Search for the cell housing the specified text and yield its (X, Y) center coordinate. 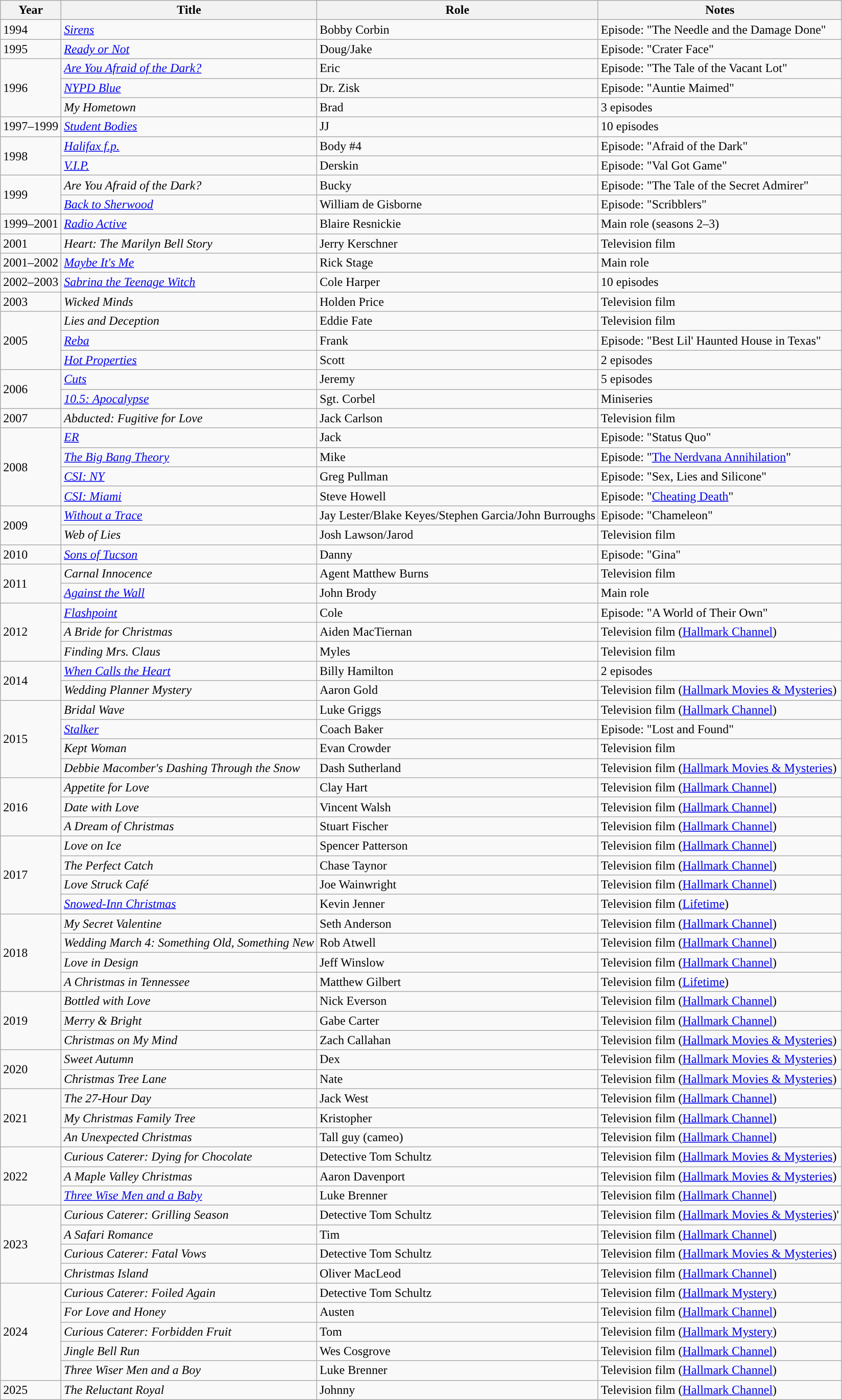
Gabe Carter (458, 1021)
Sweet Autumn (189, 1059)
My Hometown (189, 107)
My Secret Valentine (189, 924)
Episode: "Afraid of the Dark" (720, 146)
Abducted: Fugitive for Love (189, 418)
Aiden MacTiernan (458, 632)
Year (31, 10)
For Love and Honey (189, 1312)
Episode: "Gina" (720, 554)
Cole (458, 613)
Wedding March 4: Something Old, Something New (189, 943)
Bottled with Love (189, 1001)
Stalker (189, 729)
Bobby Corbin (458, 30)
Reba (189, 341)
Episode: "The Tale of the Vacant Lot" (720, 68)
Three Wise Men and a Baby (189, 1196)
5 episodes (720, 379)
Body #4 (458, 146)
Vincent Walsh (458, 807)
Heart: The Marilyn Bell Story (189, 244)
Three Wiser Men and a Boy (189, 1370)
Role (458, 10)
Johnny (458, 1390)
CSI: NY (189, 476)
2024 (31, 1332)
Maybe It's Me (189, 263)
Blaire Resnickie (458, 224)
Ready or Not (189, 49)
2001–2002 (31, 263)
Appetite for Love (189, 787)
Television film (Hallmark Movies & Mysteries)' (720, 1215)
Frank (458, 341)
Eric (458, 68)
Kevin Jenner (458, 904)
1999 (31, 195)
2022 (31, 1176)
Dr. Zisk (458, 88)
Title (189, 10)
Main role (seasons 2–3) (720, 224)
Zach Callahan (458, 1040)
2018 (31, 953)
My Christmas Family Tree (189, 1118)
Finding Mrs. Claus (189, 651)
The 27-Hour Day (189, 1098)
Dex (458, 1059)
Episode: "Val Got Game" (720, 165)
Episode: "Sex, Lies and Silicone" (720, 476)
Luke Griggs (458, 710)
Radio Active (189, 224)
1996 (31, 88)
The Reluctant Royal (189, 1390)
Jeremy (458, 379)
Tall guy (cameo) (458, 1137)
Wedding Planner Mystery (189, 690)
An Unexpected Christmas (189, 1137)
Episode: "Best Lil' Haunted House in Texas" (720, 341)
Episode: "Cheating Death" (720, 496)
Episode: "Lost and Found" (720, 729)
1997–1999 (31, 127)
1994 (31, 30)
Jerry Kerschner (458, 244)
Curious Caterer: Fatal Vows (189, 1254)
2014 (31, 681)
JJ (458, 127)
3 episodes (720, 107)
Danny (458, 554)
1999–2001 (31, 224)
Christmas on My Mind (189, 1040)
A Maple Valley Christmas (189, 1176)
Matthew Gilbert (458, 982)
Jingle Bell Run (189, 1351)
John Brody (458, 593)
Josh Lawson/Jarod (458, 535)
Steve Howell (458, 496)
Bridal Wave (189, 710)
2021 (31, 1118)
Episode: "The Tale of the Secret Admirer" (720, 185)
2005 (31, 341)
2012 (31, 632)
2017 (31, 875)
Date with Love (189, 807)
Love on Ice (189, 846)
Austen (458, 1312)
2006 (31, 389)
2023 (31, 1244)
Jay Lester/Blake Keyes/Stephen Garcia/John Burroughs (458, 515)
Bucky (458, 185)
Curious Caterer: Dying for Chocolate (189, 1156)
Kept Woman (189, 749)
CSI: Miami (189, 496)
Nate (458, 1079)
Hot Properties (189, 360)
Student Bodies (189, 127)
Episode: "Status Quo" (720, 438)
A Christmas in Tennessee (189, 982)
Clay Hart (458, 787)
2016 (31, 807)
Derskin (458, 165)
NYPD Blue (189, 88)
Holden Price (458, 302)
Rick Stage (458, 263)
Seth Anderson (458, 924)
Miniseries (720, 399)
Kristopher (458, 1118)
Jack Carlson (458, 418)
Episode: "Scribblers" (720, 204)
V.I.P. (189, 165)
Dash Sutherland (458, 768)
Lies and Deception (189, 321)
Love Struck Café (189, 885)
Eddie Fate (458, 321)
Jack West (458, 1098)
A Dream of Christmas (189, 826)
Episode: "A World of Their Own" (720, 613)
2008 (31, 467)
Web of Lies (189, 535)
ER (189, 438)
2011 (31, 584)
Curious Caterer: Foiled Again (189, 1293)
Merry & Bright (189, 1021)
Episode: "Crater Face" (720, 49)
Christmas Tree Lane (189, 1079)
Tom (458, 1332)
2002–2003 (31, 282)
2003 (31, 302)
Chase Taynor (458, 865)
2019 (31, 1021)
Without a Trace (189, 515)
The Big Bang Theory (189, 457)
Debbie Macomber's Dashing Through the Snow (189, 768)
Episode: "The Needle and the Damage Done" (720, 30)
Oliver MacLeod (458, 1273)
Stuart Fischer (458, 826)
Back to Sherwood (189, 204)
Coach Baker (458, 729)
Episode: "The Nerdvana Annihilation" (720, 457)
Brad (458, 107)
Nick Everson (458, 1001)
2007 (31, 418)
10.5: Apocalypse (189, 399)
Scott (458, 360)
Jack (458, 438)
Myles (458, 651)
Sirens (189, 30)
Snowed-Inn Christmas (189, 904)
Joe Wainwright (458, 885)
The Perfect Catch (189, 865)
A Bride for Christmas (189, 632)
Tim (458, 1235)
When Calls the Heart (189, 671)
2009 (31, 525)
Episode: "Auntie Maimed" (720, 88)
1998 (31, 156)
Agent Matthew Burns (458, 574)
Episode: "Chameleon" (720, 515)
Flashpoint (189, 613)
Notes (720, 10)
Wes Cosgrove (458, 1351)
Curious Caterer: Grilling Season (189, 1215)
Aaron Davenport (458, 1176)
Cole Harper (458, 282)
Evan Crowder (458, 749)
Rob Atwell (458, 943)
2020 (31, 1069)
Curious Caterer: Forbidden Fruit (189, 1332)
Carnal Innocence (189, 574)
Sabrina the Teenage Witch (189, 282)
Spencer Patterson (458, 846)
2025 (31, 1390)
Sgt. Corbel (458, 399)
William de Gisborne (458, 204)
2015 (31, 739)
Halifax f.p. (189, 146)
Doug/Jake (458, 49)
Sons of Tucson (189, 554)
Christmas Island (189, 1273)
2010 (31, 554)
Billy Hamilton (458, 671)
Wicked Minds (189, 302)
Greg Pullman (458, 476)
2001 (31, 244)
Love in Design (189, 962)
Cuts (189, 379)
Aaron Gold (458, 690)
1995 (31, 49)
Against the Wall (189, 593)
Mike (458, 457)
Jeff Winslow (458, 962)
A Safari Romance (189, 1235)
